Provide the [x, y] coordinate of the cell's center where the given text is located.  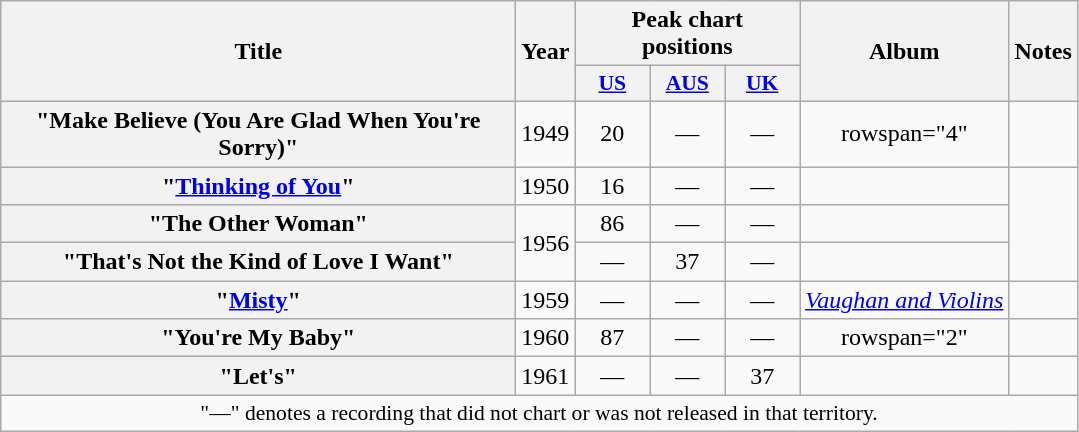
"You're My Baby" [258, 338]
1950 [546, 185]
1949 [546, 134]
AUS [688, 84]
"Let's" [258, 376]
"—" denotes a recording that did not chart or was not released in that territory. [540, 413]
rowspan="2" [904, 338]
"That's Not the Kind of Love I Want" [258, 262]
Peak chartpositions [688, 34]
16 [612, 185]
Year [546, 52]
1961 [546, 376]
Album [904, 52]
1956 [546, 243]
Vaughan and Violins [904, 300]
1959 [546, 300]
Title [258, 52]
rowspan="4" [904, 134]
"Misty" [258, 300]
US [612, 84]
UK [762, 84]
87 [612, 338]
86 [612, 224]
"The Other Woman" [258, 224]
1960 [546, 338]
Notes [1043, 52]
"Thinking of You" [258, 185]
"Make Believe (You Are Glad When You'reSorry)" [258, 134]
20 [612, 134]
